For the text-containing cell, return its midpoint in [x, y] coordinate format. 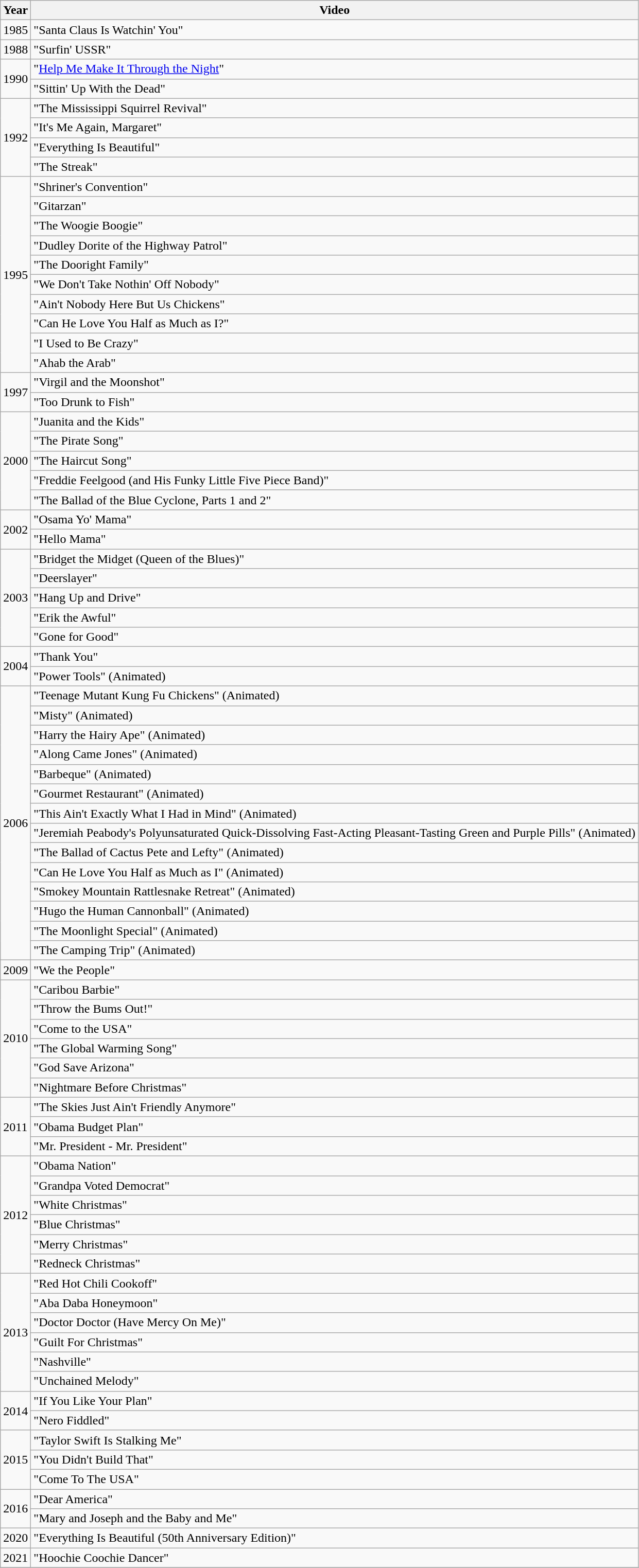
"We the People" [335, 970]
"Along Came Jones" (Animated) [335, 754]
"Thank You" [335, 657]
"You Didn't Build That" [335, 1459]
"We Don't Take Nothin' Off Nobody" [335, 285]
"Mr. President - Mr. President" [335, 1146]
"Juanita and the Kids" [335, 421]
"Dudley Dorite of the Highway Patrol" [335, 245]
"Jeremiah Peabody's Polyunsaturated Quick-Dissolving Fast-Acting Pleasant-Tasting Green and Purple Pills" (Animated) [335, 833]
"Hugo the Human Cannonball" (Animated) [335, 911]
"Throw the Bums Out!" [335, 1009]
"Blue Christmas" [335, 1225]
2016 [15, 1509]
2002 [15, 529]
"White Christmas" [335, 1205]
"Santa Claus Is Watchin' You" [335, 30]
"Can He Love You Half as Much as I?" [335, 324]
"Gourmet Restaurant" (Animated) [335, 794]
"Hoochie Coochie Dancer" [335, 1558]
"Barbeque" (Animated) [335, 774]
"Too Drunk to Fish" [335, 402]
2012 [15, 1214]
2004 [15, 666]
"Sittin' Up With the Dead" [335, 89]
"Dear America" [335, 1499]
"The Skies Just Ain't Friendly Anymore" [335, 1107]
"The Mississippi Squirrel Revival" [335, 108]
1988 [15, 49]
"Gone for Good" [335, 637]
"Caribou Barbie" [335, 990]
2021 [15, 1558]
"The Ballad of the Blue Cyclone, Parts 1 and 2" [335, 500]
"Ahab the Arab" [335, 363]
"I Used to Be Crazy" [335, 343]
"Help Me Make It Through the Night" [335, 69]
1990 [15, 79]
"The Moonlight Special" (Animated) [335, 931]
"The Haircut Song" [335, 461]
"It's Me Again, Margaret" [335, 128]
"Misty" (Animated) [335, 715]
"Ain't Nobody Here But Us Chickens" [335, 304]
"Taylor Swift Is Stalking Me" [335, 1440]
"Surfin' USSR" [335, 49]
"Grandpa Voted Democrat" [335, 1185]
"Smokey Mountain Rattlesnake Retreat" (Animated) [335, 892]
"Everything Is Beautiful" [335, 147]
"If You Like Your Plan" [335, 1401]
"Teenage Mutant Kung Fu Chickens" (Animated) [335, 696]
"Shriner's Convention" [335, 186]
"The Woogie Boogie" [335, 225]
"The Global Warming Song" [335, 1048]
2009 [15, 970]
"Nightmare Before Christmas" [335, 1087]
2003 [15, 597]
"Unchained Melody" [335, 1381]
1985 [15, 30]
"Hang Up and Drive" [335, 598]
"The Camping Trip" (Animated) [335, 950]
"Can He Love You Half as Much as I" (Animated) [335, 872]
"The Streak" [335, 167]
2014 [15, 1411]
"Bridget the Midget (Queen of the Blues)" [335, 558]
"The Pirate Song" [335, 441]
"Virgil and the Moonshot" [335, 382]
"Redneck Christmas" [335, 1264]
Year [15, 10]
"Nashville" [335, 1362]
"Doctor Doctor (Have Mercy On Me)" [335, 1323]
"This Ain't Exactly What I Had in Mind" (Animated) [335, 813]
"Come to the USA" [335, 1029]
"Aba Daba Honeymoon" [335, 1303]
"Guilt For Christmas" [335, 1342]
"Deerslayer" [335, 578]
2010 [15, 1038]
"Merry Christmas" [335, 1244]
"Gitarzan" [335, 206]
"Come To The USA" [335, 1479]
"Mary and Joseph and the Baby and Me" [335, 1519]
"The Dooright Family" [335, 265]
"Obama Budget Plan" [335, 1126]
"Erik the Awful" [335, 618]
2011 [15, 1126]
"Everything Is Beautiful (50th Anniversary Edition)" [335, 1538]
2006 [15, 823]
"Nero Fiddled" [335, 1420]
2020 [15, 1538]
"Harry the Hairy Ape" (Animated) [335, 735]
"Hello Mama" [335, 539]
1997 [15, 392]
"The Ballad of Cactus Pete and Lefty" (Animated) [335, 852]
2015 [15, 1459]
"God Save Arizona" [335, 1068]
"Red Hot Chili Cookoff" [335, 1283]
2013 [15, 1332]
1995 [15, 275]
Video [335, 10]
2000 [15, 461]
"Obama Nation" [335, 1166]
"Osama Yo' Mama" [335, 519]
"Power Tools" (Animated) [335, 676]
"Freddie Feelgood (and His Funky Little Five Piece Band)" [335, 480]
1992 [15, 137]
